Capture the cell that displays the provided text and extract its (X, Y) central coordinate. 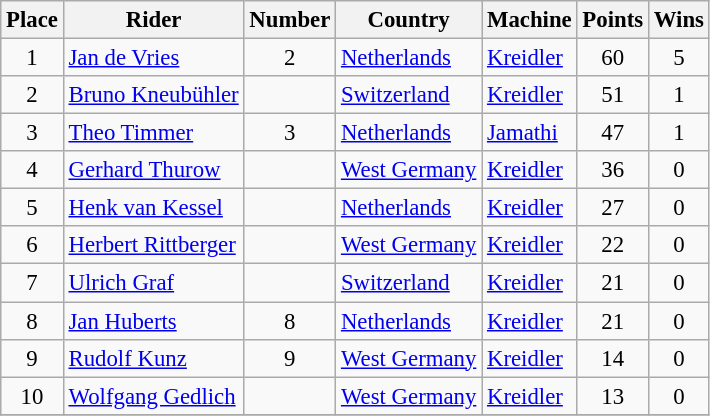
22 (612, 245)
51 (612, 95)
6 (32, 245)
Ulrich Graf (154, 283)
Herbert Rittberger (154, 245)
Bruno Kneubühler (154, 95)
14 (612, 358)
Number (290, 20)
Place (32, 20)
Gerhard Thurow (154, 170)
Machine (530, 20)
Jan Huberts (154, 321)
Henk van Kessel (154, 208)
Jan de Vries (154, 58)
Jamathi (530, 133)
10 (32, 396)
Rudolf Kunz (154, 358)
47 (612, 133)
Wolfgang Gedlich (154, 396)
Theo Timmer (154, 133)
7 (32, 283)
Points (612, 20)
Rider (154, 20)
36 (612, 170)
13 (612, 396)
27 (612, 208)
Country (409, 20)
60 (612, 58)
Wins (678, 20)
4 (32, 170)
